Extract the [X, Y] coordinate from the center of the cell holding the provided text.  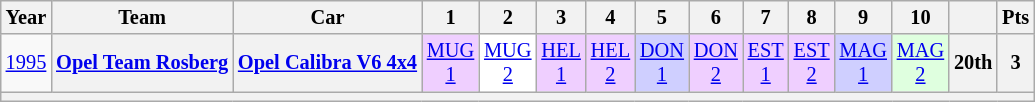
2 [508, 17]
MAG2 [920, 63]
Team [142, 17]
MUG1 [450, 63]
HEL2 [610, 63]
Year [26, 17]
EST1 [766, 63]
Opel Team Rosberg [142, 63]
DON1 [662, 63]
4 [610, 17]
DON2 [716, 63]
6 [716, 17]
7 [766, 17]
1995 [26, 63]
Pts [1016, 17]
9 [864, 17]
MUG2 [508, 63]
1 [450, 17]
Car [328, 17]
Opel Calibra V6 4x4 [328, 63]
10 [920, 17]
8 [812, 17]
HEL1 [560, 63]
5 [662, 17]
MAG1 [864, 63]
20th [973, 63]
EST2 [812, 63]
